Provide the [X, Y] coordinate of the cell's center where the given text is located.  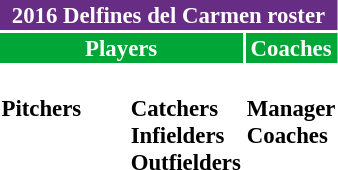
2016 Delfines del Carmen roster [168, 15]
Players [121, 48]
Coaches [291, 48]
